For the text-containing cell, return its midpoint in (x, y) coordinate format. 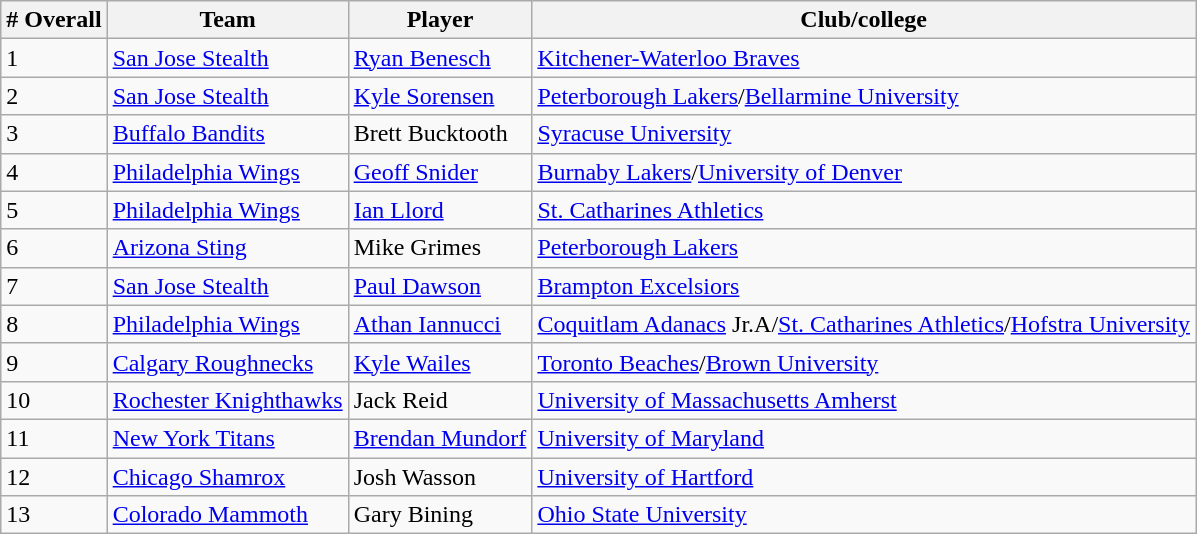
4 (54, 172)
Kitchener-Waterloo Braves (864, 58)
Syracuse University (864, 134)
Colorado Mammoth (228, 515)
Calgary Roughnecks (228, 362)
Geoff Snider (440, 172)
# Overall (54, 20)
Team (228, 20)
Gary Bining (440, 515)
6 (54, 248)
1 (54, 58)
Club/college (864, 20)
12 (54, 477)
3 (54, 134)
University of Massachusetts Amherst (864, 400)
8 (54, 324)
Josh Wasson (440, 477)
Mike Grimes (440, 248)
Brett Bucktooth (440, 134)
Paul Dawson (440, 286)
7 (54, 286)
Ohio State University (864, 515)
Peterborough Lakers (864, 248)
Burnaby Lakers/University of Denver (864, 172)
2 (54, 96)
Brendan Mundorf (440, 438)
10 (54, 400)
Buffalo Bandits (228, 134)
Player (440, 20)
11 (54, 438)
Ian Llord (440, 210)
Kyle Sorensen (440, 96)
5 (54, 210)
Rochester Knighthawks (228, 400)
Athan Iannucci (440, 324)
University of Maryland (864, 438)
Jack Reid (440, 400)
New York Titans (228, 438)
9 (54, 362)
Kyle Wailes (440, 362)
Arizona Sting (228, 248)
Chicago Shamrox (228, 477)
Ryan Benesch (440, 58)
Coquitlam Adanacs Jr.A/St. Catharines Athletics/Hofstra University (864, 324)
Brampton Excelsiors (864, 286)
Toronto Beaches/Brown University (864, 362)
Peterborough Lakers/Bellarmine University (864, 96)
St. Catharines Athletics (864, 210)
University of Hartford (864, 477)
13 (54, 515)
